Provide the (X, Y) coordinate of the cell's center where the given text is located.  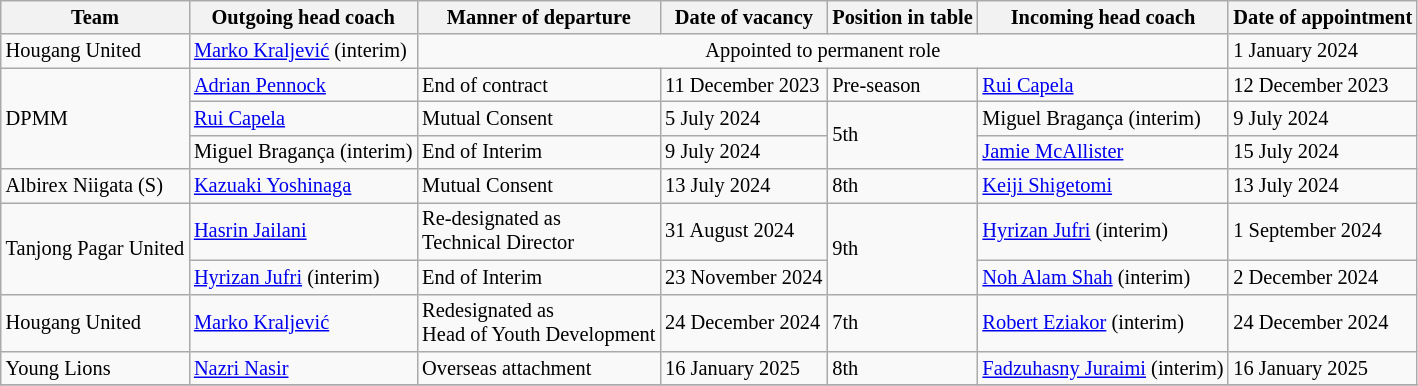
7th (902, 323)
Hasrin Jailani (303, 231)
12 December 2023 (1322, 85)
Incoming head coach (1104, 17)
23 November 2024 (744, 277)
15 July 2024 (1322, 152)
31 August 2024 (744, 231)
Re-designated as Technical Director (538, 231)
Young Lions (95, 368)
Redesignated as Head of Youth Development (538, 323)
Pre-season (902, 85)
Marko Kraljević (303, 323)
Appointed to permanent role (822, 51)
Nazri Nasir (303, 368)
1 September 2024 (1322, 231)
9th (902, 248)
Team (95, 17)
Albirex Niigata (S) (95, 186)
Noh Alam Shah (interim) (1104, 277)
Marko Kraljević (interim) (303, 51)
Manner of departure (538, 17)
Kazuaki Yoshinaga (303, 186)
Outgoing head coach (303, 17)
1 January 2024 (1322, 51)
End of contract (538, 85)
Tanjong Pagar United (95, 248)
11 December 2023 (744, 85)
Adrian Pennock (303, 85)
5 July 2024 (744, 118)
Keiji Shigetomi (1104, 186)
Jamie McAllister (1104, 152)
Position in table (902, 17)
Overseas attachment (538, 368)
Date of vacancy (744, 17)
5th (902, 134)
Date of appointment (1322, 17)
2 December 2024 (1322, 277)
DPMM (95, 118)
Robert Eziakor (interim) (1104, 323)
Fadzuhasny Juraimi (interim) (1104, 368)
